Extract the (X, Y) coordinate from the center of the cell holding the provided text.  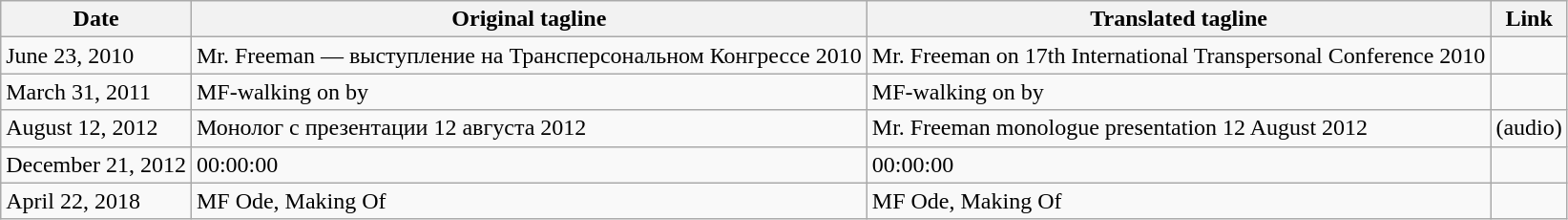
Original tagline (529, 19)
Mr. Freeman on 17th International Transpersonal Conference 2010 (1179, 55)
April 22, 2018 (96, 201)
June 23, 2010 (96, 55)
August 12, 2012 (96, 128)
Mr. Freeman monologue presentation 12 August 2012 (1179, 128)
Mr. Freeman — выступление на Трансперсональном Конгрессе 2010 (529, 55)
(audio) (1529, 128)
March 31, 2011 (96, 92)
Монолог с презентации 12 августа 2012 (529, 128)
December 21, 2012 (96, 165)
Translated tagline (1179, 19)
Date (96, 19)
Link (1529, 19)
